Capture the cell that displays the provided text and extract its (X, Y) central coordinate. 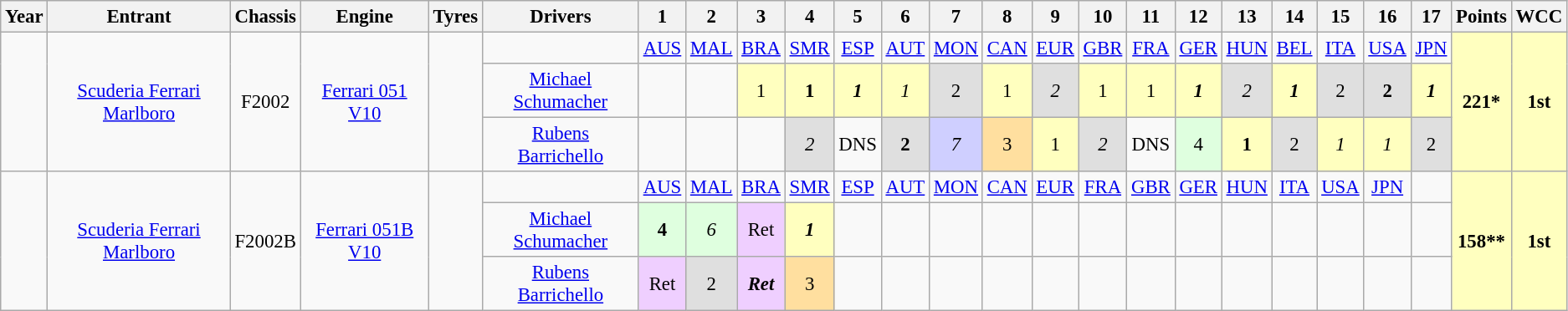
10 (1103, 17)
Ret (761, 231)
WCC (1539, 17)
F2002B (265, 241)
Engine (365, 17)
BEL (1294, 48)
8 (1007, 17)
Drivers (561, 17)
221* (1481, 102)
Ferrari 051B V10 (365, 241)
16 (1387, 17)
Rubens Barrichello (561, 145)
15 (1340, 17)
Entrant (139, 17)
12 (1198, 17)
9 (1055, 17)
Chassis (265, 17)
13 (1247, 17)
14 (1294, 17)
Year (24, 17)
F2002 (265, 102)
Points (1481, 17)
11 (1151, 17)
17 (1431, 17)
5 (858, 17)
Ferrari 051 V10 (365, 102)
158** (1481, 241)
Tyres (455, 17)
